Identify which cell holds the provided text, then report its (X, Y) central coordinate. 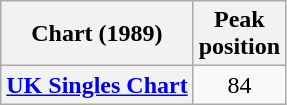
Peakposition (239, 34)
84 (239, 85)
UK Singles Chart (97, 85)
Chart (1989) (97, 34)
